Return [X, Y] of the center of cell containing provided text 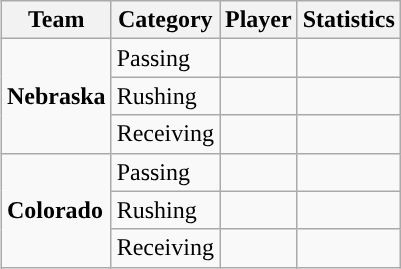
Player [259, 20]
Nebraska [56, 96]
Team [56, 20]
Category [165, 20]
Colorado [56, 210]
Statistics [348, 20]
